Capture the cell that displays the provided text and extract its [x, y] central coordinate. 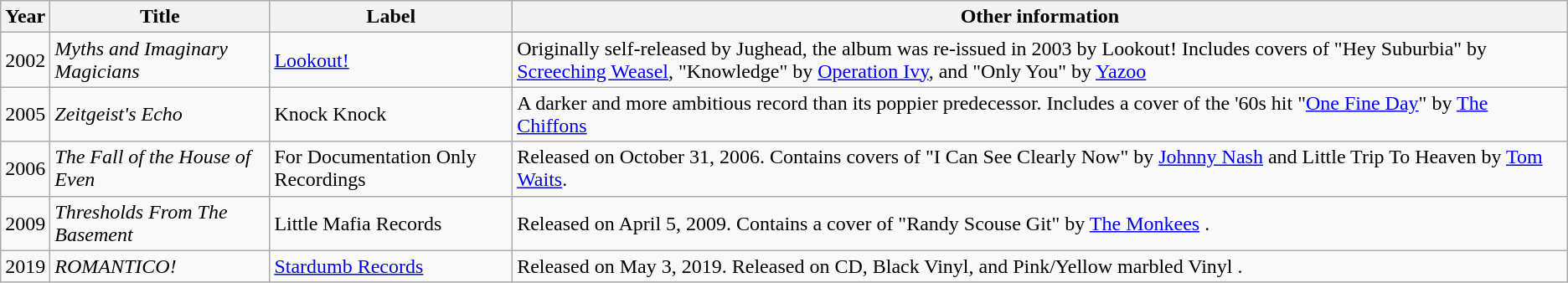
Year [25, 17]
Title [160, 17]
Myths and Imaginary Magicians [160, 60]
Label [391, 17]
Released on April 5, 2009. Contains a cover of "Randy Scouse Git" by The Monkees . [1040, 223]
ROMANTICO! [160, 266]
2009 [25, 223]
2002 [25, 60]
The Fall of the House of Even [160, 169]
Stardumb Records [391, 266]
Little Mafia Records [391, 223]
Lookout! [391, 60]
2019 [25, 266]
Released on October 31, 2006. Contains covers of "I Can See Clearly Now" by Johnny Nash and Little Trip To Heaven by Tom Waits. [1040, 169]
Knock Knock [391, 114]
Other information [1040, 17]
Thresholds From The Basement [160, 223]
For Documentation Only Recordings [391, 169]
2005 [25, 114]
Released on May 3, 2019. Released on CD, Black Vinyl, and Pink/Yellow marbled Vinyl . [1040, 266]
2006 [25, 169]
Zeitgeist's Echo [160, 114]
A darker and more ambitious record than its poppier predecessor. Includes a cover of the '60s hit "One Fine Day" by The Chiffons [1040, 114]
